Scan for the cell matching the given text and deliver its (x, y) coordinate at center. 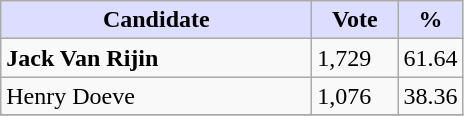
1,076 (355, 96)
38.36 (430, 96)
% (430, 20)
1,729 (355, 58)
Jack Van Rijin (156, 58)
Vote (355, 20)
61.64 (430, 58)
Henry Doeve (156, 96)
Candidate (156, 20)
